Capture the cell that displays the provided text and extract its (X, Y) central coordinate. 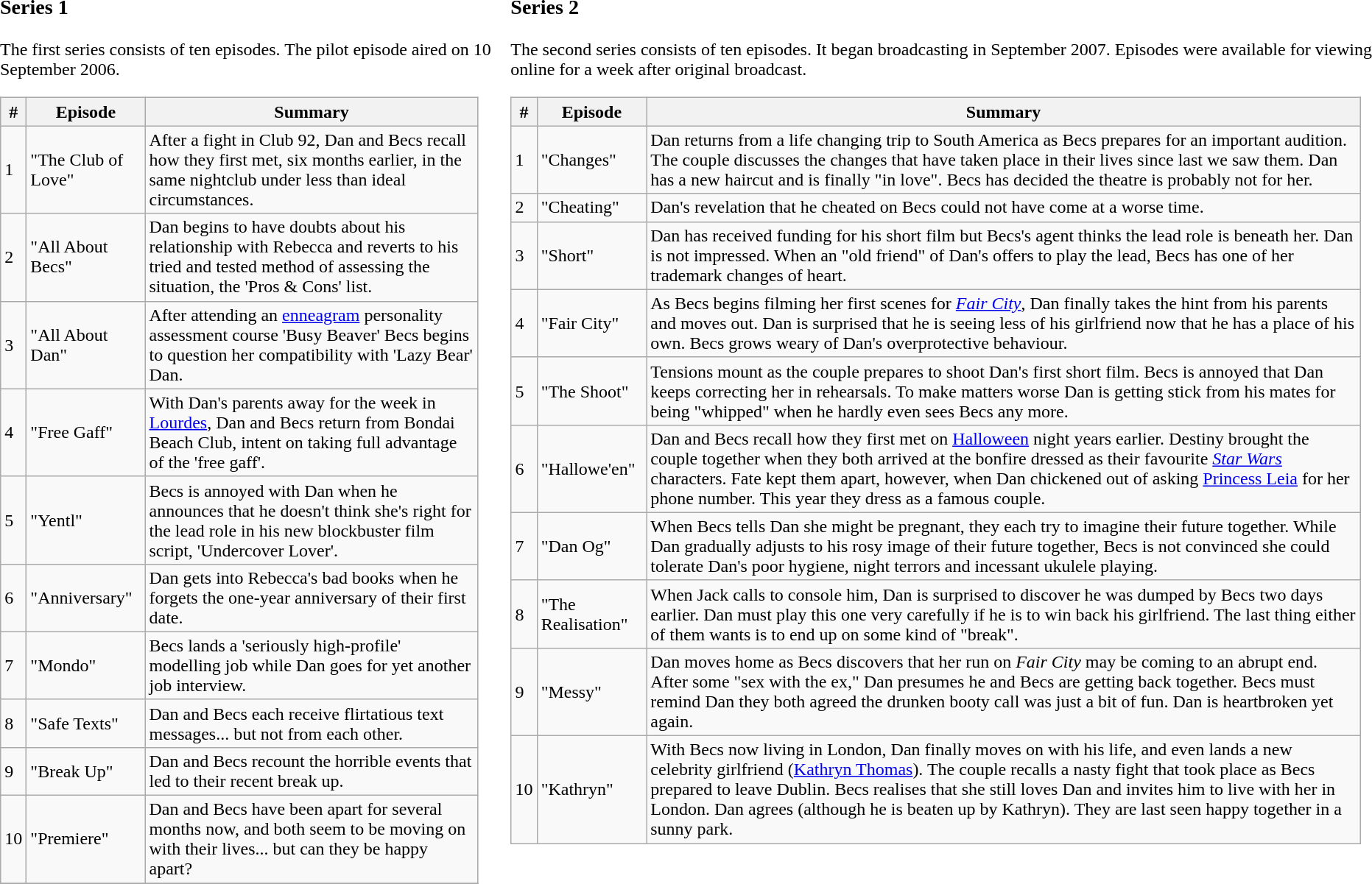
"The Realisation" (592, 614)
"All About Becs" (85, 258)
"Fair City" (592, 323)
"Short" (592, 255)
Dan and Becs recount the horrible events that led to their recent break up. (312, 771)
With Dan's parents away for the week in Lourdes, Dan and Becs return from Bondai Beach Club, intent on taking full advantage of the 'free gaff'. (312, 433)
Becs lands a 'seriously high-profile' modelling job while Dan goes for yet another job interview. (312, 665)
After a fight in Club 92, Dan and Becs recall how they first met, six months earlier, in the same nightclub under less than ideal circumstances. (312, 169)
"Yentl" (85, 520)
Dan gets into Rebecca's bad books when he forgets the one-year anniversary of their first date. (312, 598)
"Changes" (592, 160)
Dan and Becs each receive flirtatious text messages... but not from each other. (312, 723)
"Free Gaff" (85, 433)
"Anniversary" (85, 598)
"Safe Texts" (85, 723)
"All About Dan" (85, 344)
Dan's revelation that he cheated on Becs could not have come at a worse time. (1004, 208)
"Premiere" (85, 839)
Dan and Becs have been apart for several months now, and both seem to be moving on with their lives... but can they be happy apart? (312, 839)
"Cheating" (592, 208)
"Hallowe'en" (592, 468)
After attending an enneagram personality assessment course 'Busy Beaver' Becs begins to question her compatibility with 'Lazy Bear' Dan. (312, 344)
"The Shoot" (592, 391)
"Mondo" (85, 665)
"The Club of Love" (85, 169)
"Kathryn" (592, 790)
"Dan Og" (592, 546)
"Break Up" (85, 771)
"Messy" (592, 692)
